Search for the cell housing the specified text and yield its (x, y) center coordinate. 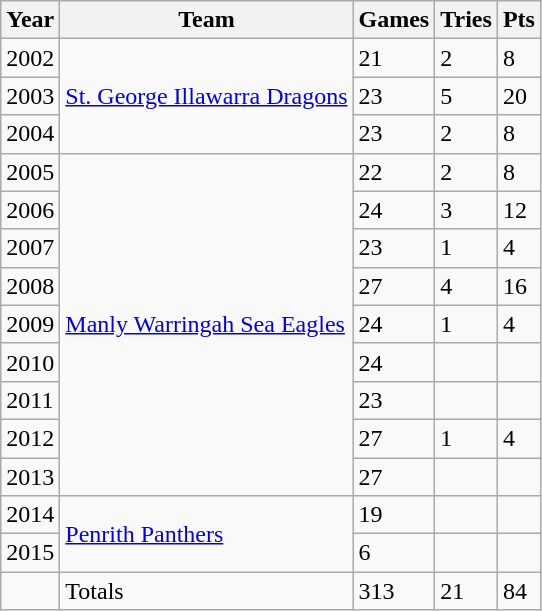
2011 (30, 400)
2009 (30, 324)
2015 (30, 553)
3 (466, 210)
5 (466, 96)
20 (518, 96)
St. George Illawarra Dragons (206, 96)
Tries (466, 20)
2006 (30, 210)
19 (394, 515)
Penrith Panthers (206, 534)
Team (206, 20)
Year (30, 20)
22 (394, 172)
2005 (30, 172)
313 (394, 591)
12 (518, 210)
2012 (30, 438)
2013 (30, 477)
Games (394, 20)
84 (518, 591)
2014 (30, 515)
Manly Warringah Sea Eagles (206, 324)
2004 (30, 134)
2008 (30, 286)
2007 (30, 248)
Totals (206, 591)
Pts (518, 20)
2003 (30, 96)
2002 (30, 58)
2010 (30, 362)
16 (518, 286)
6 (394, 553)
